Detect which cell encompasses the target text, then output its [x, y] center coordinate. 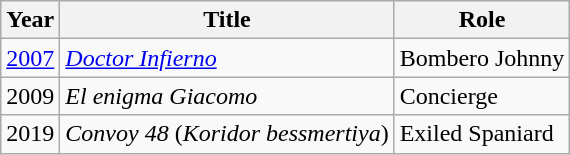
Role [482, 20]
2009 [30, 96]
Doctor Infierno [227, 58]
Year [30, 20]
Concierge [482, 96]
Title [227, 20]
2007 [30, 58]
Exiled Spaniard [482, 134]
Bombero Johnny [482, 58]
2019 [30, 134]
Convoy 48 (Koridor bessmertiya) [227, 134]
El enigma Giacomo [227, 96]
